Identify which cell holds the provided text, then report its [x, y] central coordinate. 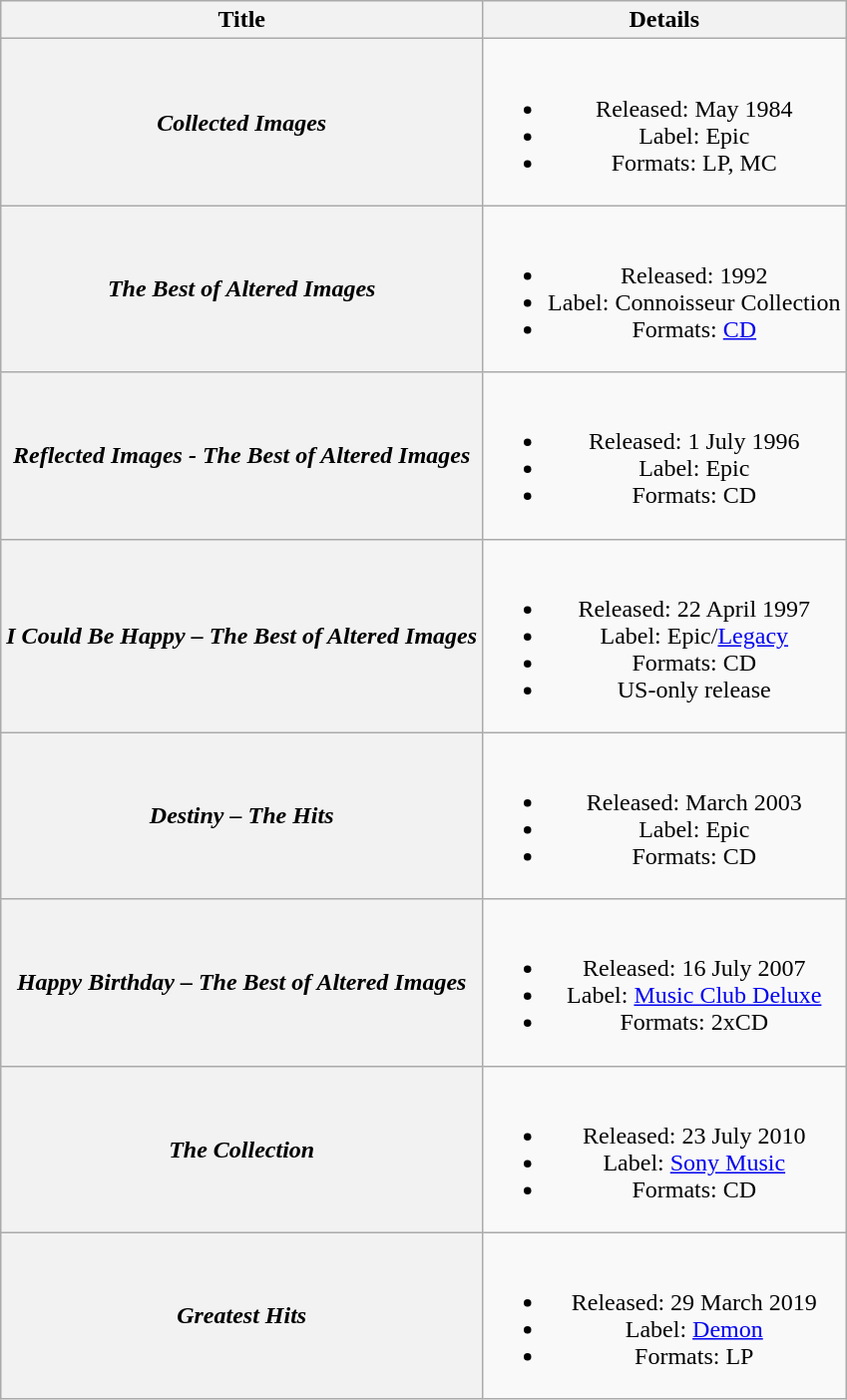
I Could Be Happy – The Best of Altered Images [241, 636]
Happy Birthday – The Best of Altered Images [241, 982]
Title [241, 20]
Released: 16 July 2007Label: Music Club DeluxeFormats: 2xCD [664, 982]
Released: March 2003Label: EpicFormats: CD [664, 816]
Released: 22 April 1997Label: Epic/LegacyFormats: CDUS-only release [664, 636]
Collected Images [241, 122]
Destiny – The Hits [241, 816]
Released: 23 July 2010Label: Sony MusicFormats: CD [664, 1150]
Details [664, 20]
Released: May 1984Label: EpicFormats: LP, MC [664, 122]
Reflected Images - The Best of Altered Images [241, 455]
Released: 29 March 2019Label: DemonFormats: LP [664, 1315]
Released: 1992Label: Connoisseur CollectionFormats: CD [664, 289]
Released: 1 July 1996Label: EpicFormats: CD [664, 455]
The Best of Altered Images [241, 289]
Greatest Hits [241, 1315]
The Collection [241, 1150]
